Provide the [x, y] coordinate of the cell's center where the given text is located.  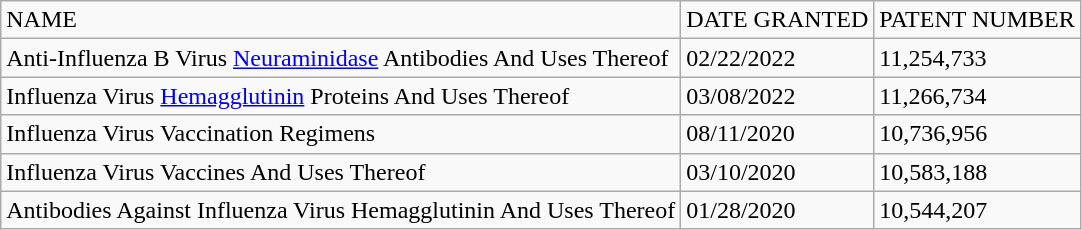
Influenza Virus Hemagglutinin Proteins And Uses Thereof [341, 96]
11,254,733 [977, 58]
10,736,956 [977, 134]
DATE GRANTED [778, 20]
01/28/2020 [778, 210]
Influenza Virus Vaccines And Uses Thereof [341, 172]
10,544,207 [977, 210]
NAME [341, 20]
03/10/2020 [778, 172]
11,266,734 [977, 96]
03/08/2022 [778, 96]
Anti-Influenza B Virus Neuraminidase Antibodies And Uses Thereof [341, 58]
02/22/2022 [778, 58]
Influenza Virus Vaccination Regimens [341, 134]
08/11/2020 [778, 134]
10,583,188 [977, 172]
PATENT NUMBER [977, 20]
Antibodies Against Influenza Virus Hemagglutinin And Uses Thereof [341, 210]
